For the text-containing cell, return its midpoint in (x, y) coordinate format. 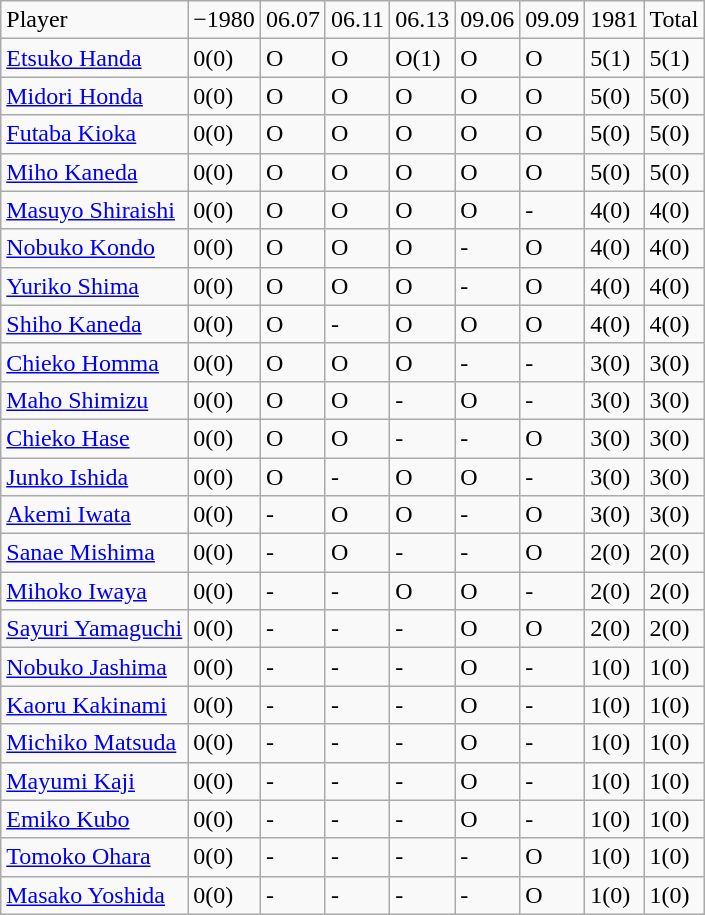
06.13 (422, 20)
Sayuri Yamaguchi (94, 629)
Player (94, 20)
1981 (614, 20)
Chieko Hase (94, 438)
Mayumi Kaji (94, 781)
09.09 (552, 20)
Total (674, 20)
Emiko Kubo (94, 819)
Futaba Kioka (94, 134)
Miho Kaneda (94, 172)
Etsuko Handa (94, 58)
06.07 (292, 20)
−1980 (224, 20)
Chieko Homma (94, 362)
Michiko Matsuda (94, 743)
O(1) (422, 58)
09.06 (488, 20)
06.11 (357, 20)
Junko Ishida (94, 477)
Nobuko Kondo (94, 248)
Nobuko Jashima (94, 667)
Midori Honda (94, 96)
Kaoru Kakinami (94, 705)
Masuyo Shiraishi (94, 210)
Masako Yoshida (94, 895)
Mihoko Iwaya (94, 591)
Shiho Kaneda (94, 324)
Akemi Iwata (94, 515)
Maho Shimizu (94, 400)
Yuriko Shima (94, 286)
Sanae Mishima (94, 553)
Tomoko Ohara (94, 857)
